Determine the (X, Y) coordinate at the center of the cell enclosing the given text.  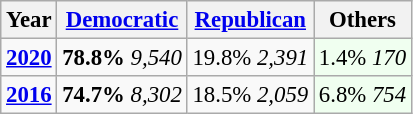
Others (363, 20)
1.4% 170 (363, 58)
Republican (250, 20)
2016 (29, 95)
18.5% 2,059 (250, 95)
78.8% 9,540 (122, 58)
74.7% 8,302 (122, 95)
Year (29, 20)
19.8% 2,391 (250, 58)
2020 (29, 58)
Democratic (122, 20)
6.8% 754 (363, 95)
